Search for the cell housing the specified text and yield its (x, y) center coordinate. 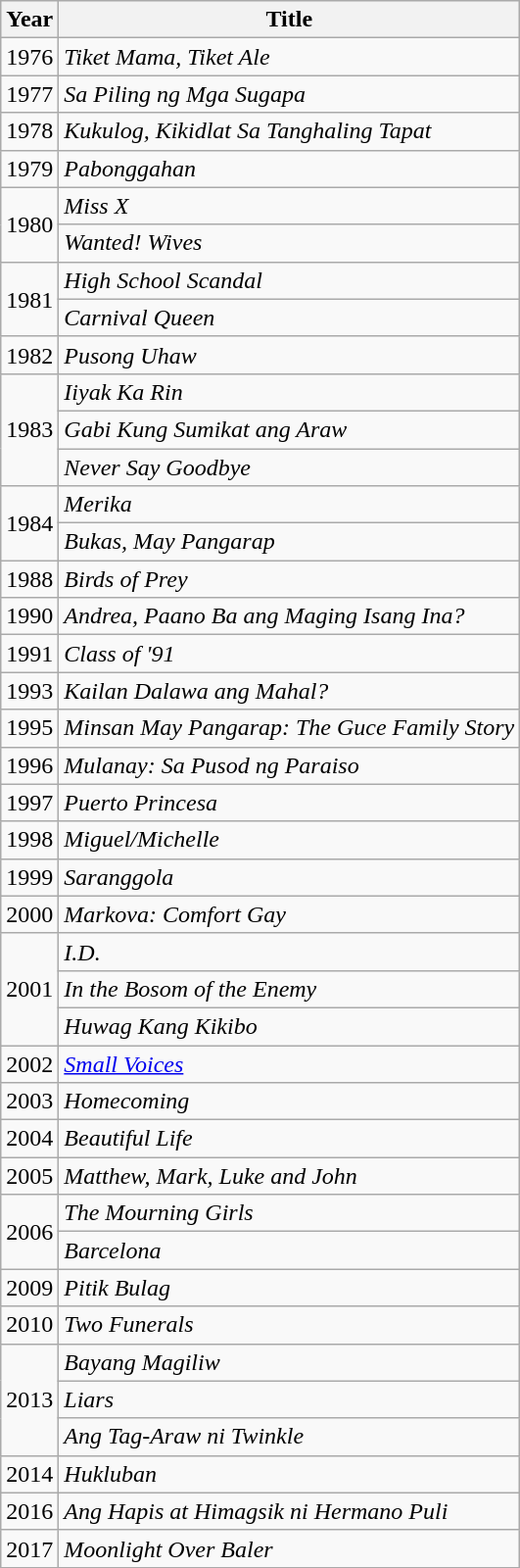
2016 (29, 1511)
1996 (29, 765)
1988 (29, 579)
Moonlight Over Baler (290, 1548)
2005 (29, 1176)
1993 (29, 691)
Sa Piling ng Mga Sugapa (290, 94)
Pusong Uhaw (290, 355)
Small Voices (290, 1063)
Title (290, 20)
Merika (290, 505)
Tiket Mama, Tiket Ale (290, 57)
Mulanay: Sa Pusod ng Paraiso (290, 765)
Miguel/Michelle (290, 840)
Matthew, Mark, Luke and John (290, 1176)
Saranggola (290, 877)
The Mourning Girls (290, 1213)
Wanted! Wives (290, 243)
Homecoming (290, 1102)
Year (29, 20)
Iiyak Ka Rin (290, 392)
2000 (29, 914)
High School Scandal (290, 280)
1983 (29, 429)
Hukluban (290, 1474)
Class of '91 (290, 654)
I.D. (290, 952)
Kailan Dalawa ang Mahal? (290, 691)
In the Bosom of the Enemy (290, 989)
Markova: Comfort Gay (290, 914)
Birds of Prey (290, 579)
Liars (290, 1399)
2006 (29, 1232)
Gabi Kung Sumikat ang Araw (290, 429)
Miss X (290, 206)
2010 (29, 1325)
1978 (29, 131)
Carnival Queen (290, 318)
Minsan May Pangarap: The Guce Family Story (290, 728)
2013 (29, 1399)
Andrea, Paano Ba ang Maging Isang Ina? (290, 616)
1976 (29, 57)
2017 (29, 1548)
Ang Hapis at Himagsik ni Hermano Puli (290, 1511)
2001 (29, 989)
2003 (29, 1102)
1984 (29, 523)
Puerto Princesa (290, 803)
1980 (29, 224)
Kukulog, Kikidlat Sa Tanghaling Tapat (290, 131)
Beautiful Life (290, 1139)
Bukas, May Pangarap (290, 542)
1998 (29, 840)
Ang Tag-Araw ni Twinkle (290, 1437)
1982 (29, 355)
Pabonggahan (290, 169)
1981 (29, 299)
1995 (29, 728)
1979 (29, 169)
2014 (29, 1474)
2002 (29, 1063)
1977 (29, 94)
2009 (29, 1288)
1997 (29, 803)
Two Funerals (290, 1325)
1990 (29, 616)
Huwag Kang Kikibo (290, 1026)
2004 (29, 1139)
1991 (29, 654)
1999 (29, 877)
Bayang Magiliw (290, 1362)
Never Say Goodbye (290, 467)
Barcelona (290, 1250)
Pitik Bulag (290, 1288)
